Search for the cell housing the specified text and yield its (X, Y) center coordinate. 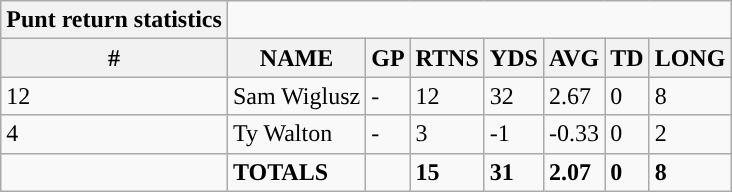
AVG (574, 58)
32 (514, 96)
Sam Wiglusz (296, 96)
2 (690, 134)
Ty Walton (296, 134)
NAME (296, 58)
GP (388, 58)
-1 (514, 134)
15 (447, 172)
Punt return statistics (114, 20)
3 (447, 134)
RTNS (447, 58)
TOTALS (296, 172)
2.67 (574, 96)
-0.33 (574, 134)
31 (514, 172)
LONG (690, 58)
TD (627, 58)
YDS (514, 58)
4 (114, 134)
# (114, 58)
2.07 (574, 172)
